Determine the [x, y] coordinate at the center of the cell enclosing the given text.  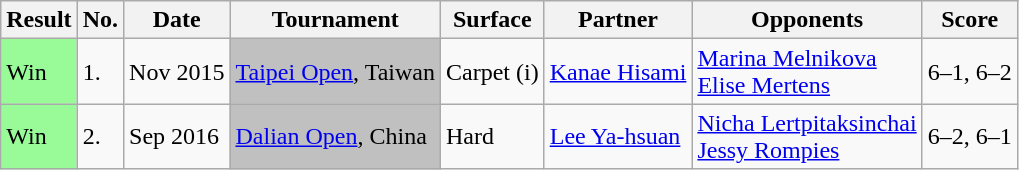
Marina Melnikova Elise Mertens [807, 72]
6–1, 6–2 [970, 72]
Result [39, 20]
2. [100, 136]
Sep 2016 [177, 136]
Carpet (i) [493, 72]
Hard [493, 136]
Nicha Lertpitaksinchai Jessy Rompies [807, 136]
Partner [618, 20]
No. [100, 20]
Date [177, 20]
Surface [493, 20]
Kanae Hisami [618, 72]
Tournament [336, 20]
1. [100, 72]
Nov 2015 [177, 72]
Lee Ya-hsuan [618, 136]
Dalian Open, China [336, 136]
Taipei Open, Taiwan [336, 72]
Score [970, 20]
6–2, 6–1 [970, 136]
Opponents [807, 20]
